Determine the [x, y] coordinate at the center of the cell enclosing the given text.  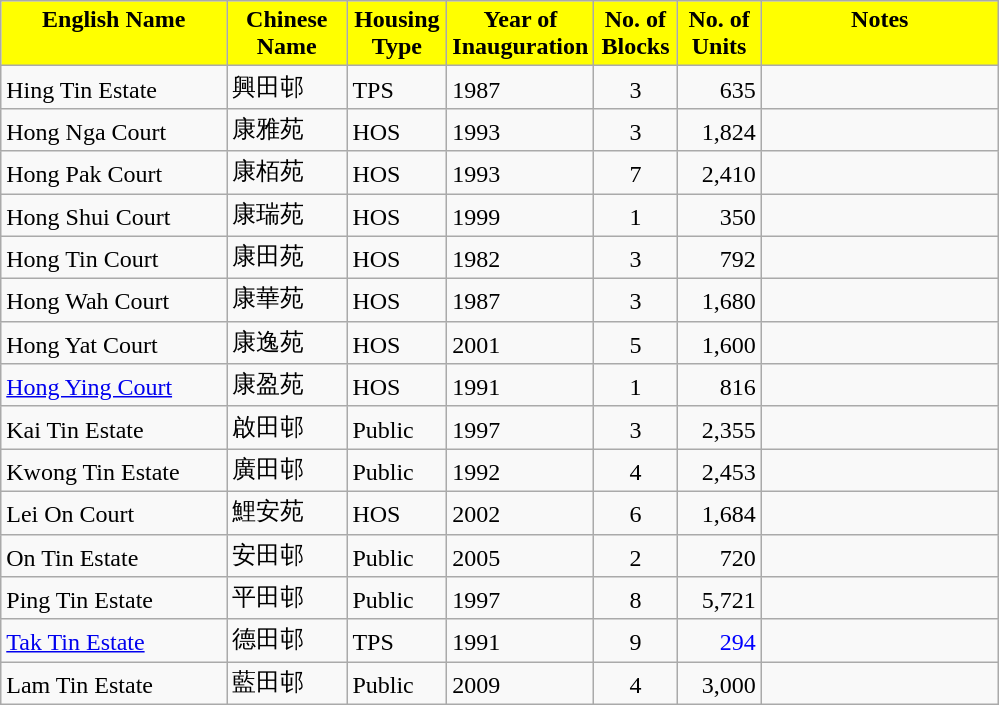
Year of Inauguration [520, 34]
720 [719, 556]
康雅苑 [287, 130]
No. of Units [719, 34]
792 [719, 258]
康逸苑 [287, 342]
2001 [520, 342]
興田邨 [287, 88]
Lam Tin Estate [114, 684]
2,453 [719, 470]
3,000 [719, 684]
816 [719, 386]
Hing Tin Estate [114, 88]
635 [719, 88]
No. of Blocks [636, 34]
Tak Tin Estate [114, 640]
7 [636, 172]
廣田邨 [287, 470]
8 [636, 598]
安田邨 [287, 556]
Hong Tin Court [114, 258]
1,600 [719, 342]
1,824 [719, 130]
Hong Pak Court [114, 172]
2005 [520, 556]
康瑞苑 [287, 216]
Hong Wah Court [114, 300]
Notes [880, 34]
2 [636, 556]
鯉安苑 [287, 512]
2002 [520, 512]
Ping Tin Estate [114, 598]
2,355 [719, 428]
平田邨 [287, 598]
藍田邨 [287, 684]
5 [636, 342]
康盈苑 [287, 386]
6 [636, 512]
Chinese Name [287, 34]
康田苑 [287, 258]
Hong Yat Court [114, 342]
Housing Type [397, 34]
English Name [114, 34]
康栢苑 [287, 172]
Hong Shui Court [114, 216]
啟田邨 [287, 428]
1999 [520, 216]
1992 [520, 470]
Lei On Court [114, 512]
2,410 [719, 172]
康華苑 [287, 300]
5,721 [719, 598]
德田邨 [287, 640]
1982 [520, 258]
Kai Tin Estate [114, 428]
1,680 [719, 300]
294 [719, 640]
On Tin Estate [114, 556]
Kwong Tin Estate [114, 470]
2009 [520, 684]
Hong Nga Court [114, 130]
9 [636, 640]
1,684 [719, 512]
350 [719, 216]
Hong Ying Court [114, 386]
